For the text-containing cell, return its midpoint in (X, Y) coordinate format. 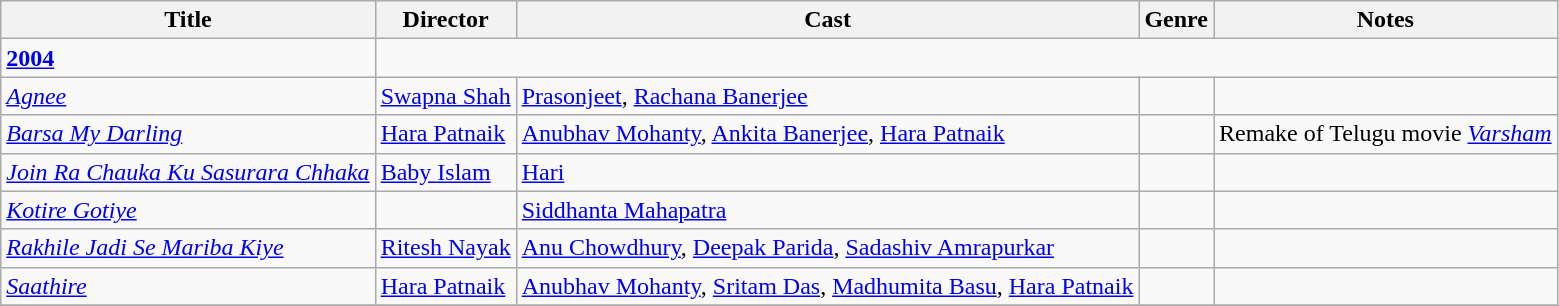
Agnee (188, 96)
Baby Islam (446, 172)
Anubhav Mohanty, Ankita Banerjee, Hara Patnaik (828, 134)
Remake of Telugu movie Varsham (1386, 134)
Anubhav Mohanty, Sritam Das, Madhumita Basu, Hara Patnaik (828, 286)
Join Ra Chauka Ku Sasurara Chhaka (188, 172)
Saathire (188, 286)
Barsa My Darling (188, 134)
2004 (188, 58)
Anu Chowdhury, Deepak Parida, Sadashiv Amrapurkar (828, 248)
Prasonjeet, Rachana Banerjee (828, 96)
Siddhanta Mahapatra (828, 210)
Cast (828, 20)
Hari (828, 172)
Genre (1176, 20)
Rakhile Jadi Se Mariba Kiye (188, 248)
Director (446, 20)
Title (188, 20)
Notes (1386, 20)
Kotire Gotiye (188, 210)
Ritesh Nayak (446, 248)
Swapna Shah (446, 96)
